Return [x, y] of the center of cell containing provided text 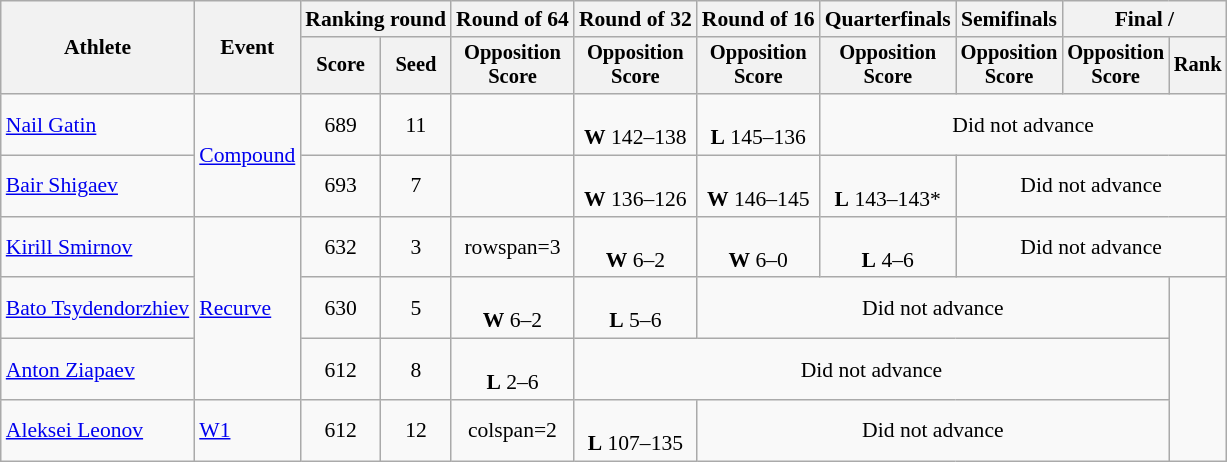
Seed [416, 66]
Nail Gatin [98, 124]
Compound [247, 155]
Anton Ziapaev [98, 370]
W 146–145 [758, 186]
632 [340, 248]
Kirill Smirnov [98, 248]
12 [416, 430]
W 136–126 [636, 186]
Rank [1198, 66]
Athlete [98, 48]
8 [416, 370]
630 [340, 308]
Round of 64 [512, 19]
7 [416, 186]
Ranking round [376, 19]
Quarterfinals [888, 19]
Round of 16 [758, 19]
rowspan=3 [512, 248]
5 [416, 308]
L 5–6 [636, 308]
693 [340, 186]
689 [340, 124]
Score [340, 66]
colspan=2 [512, 430]
L 4–6 [888, 248]
Bato Tsydendorzhiev [98, 308]
Final / [1144, 19]
Recurve [247, 308]
3 [416, 248]
W1 [247, 430]
Aleksei Leonov [98, 430]
Event [247, 48]
L 145–136 [758, 124]
Bair Shigaev [98, 186]
W 142–138 [636, 124]
L 143–143* [888, 186]
Round of 32 [636, 19]
L 2–6 [512, 370]
W 6–0 [758, 248]
L 107–135 [636, 430]
Semifinals [1010, 19]
11 [416, 124]
